Detect which cell encompasses the target text, then output its [X, Y] center coordinate. 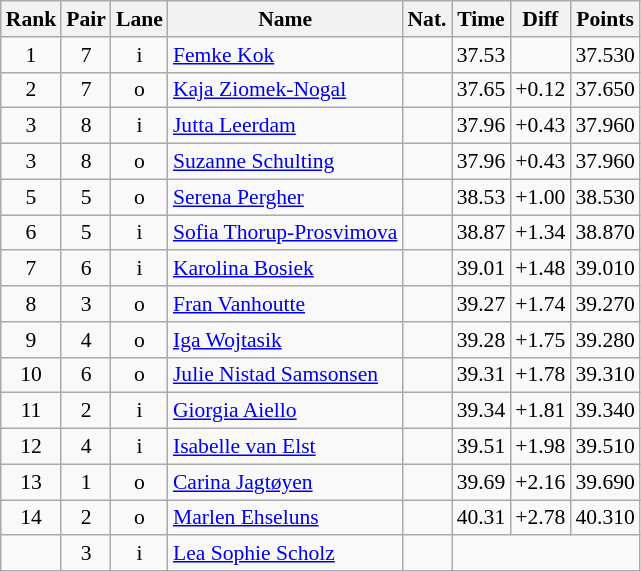
39.010 [604, 269]
Jutta Leerdam [286, 126]
+2.16 [540, 482]
11 [32, 411]
Time [482, 19]
38.53 [482, 197]
Sofia Thorup-Prosvimova [286, 233]
37.65 [482, 90]
Points [604, 19]
+0.12 [540, 90]
14 [32, 518]
+1.81 [540, 411]
39.28 [482, 340]
+1.00 [540, 197]
38.87 [482, 233]
Kaja Ziomek-Nogal [286, 90]
39.31 [482, 375]
37.650 [604, 90]
Diff [540, 19]
38.870 [604, 233]
39.510 [604, 447]
12 [32, 447]
Lane [140, 19]
39.310 [604, 375]
Name [286, 19]
+1.74 [540, 304]
Rank [32, 19]
+1.78 [540, 375]
39.280 [604, 340]
Giorgia Aiello [286, 411]
39.340 [604, 411]
+2.78 [540, 518]
39.270 [604, 304]
Marlen Ehseluns [286, 518]
Nat. [426, 19]
39.01 [482, 269]
40.310 [604, 518]
39.27 [482, 304]
40.31 [482, 518]
Karolina Bosiek [286, 269]
+1.98 [540, 447]
+1.48 [540, 269]
Julie Nistad Samsonsen [286, 375]
13 [32, 482]
Serena Pergher [286, 197]
Femke Kok [286, 55]
Iga Wojtasik [286, 340]
Carina Jagtøyen [286, 482]
Pair [86, 19]
9 [32, 340]
39.69 [482, 482]
+1.34 [540, 233]
39.690 [604, 482]
Isabelle van Elst [286, 447]
39.51 [482, 447]
37.530 [604, 55]
37.53 [482, 55]
+1.75 [540, 340]
Suzanne Schulting [286, 162]
38.530 [604, 197]
Fran Vanhoutte [286, 304]
Lea Sophie Scholz [286, 554]
10 [32, 375]
39.34 [482, 411]
